Search for the cell housing the specified text and yield its [x, y] center coordinate. 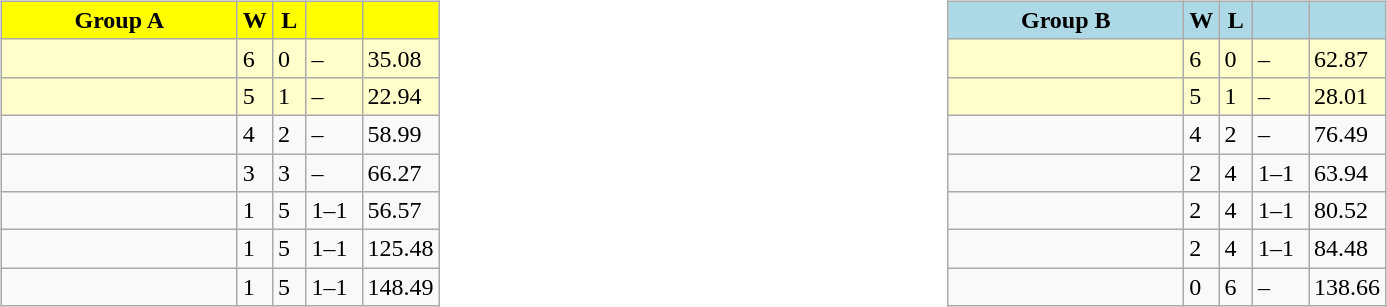
Group B [1066, 20]
35.08 [400, 58]
58.99 [400, 134]
22.94 [400, 96]
63.94 [1346, 173]
62.87 [1346, 58]
56.57 [400, 211]
76.49 [1346, 134]
66.27 [400, 173]
148.49 [400, 287]
Group A [119, 20]
80.52 [1346, 211]
125.48 [400, 249]
138.66 [1346, 287]
28.01 [1346, 96]
84.48 [1346, 249]
